Scan for the cell matching the given text and deliver its [x, y] coordinate at center. 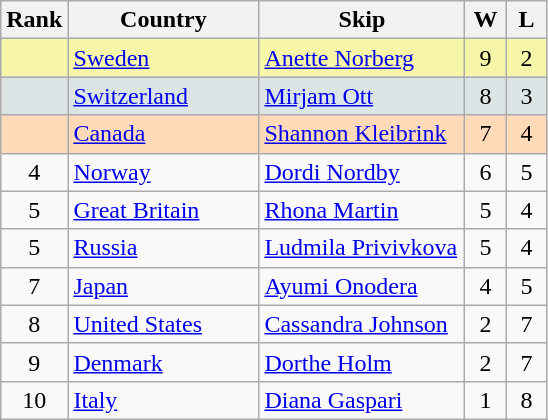
Mirjam Ott [362, 96]
Norway [164, 172]
Switzerland [164, 96]
Dorthe Holm [362, 362]
3 [526, 96]
Country [164, 20]
Japan [164, 286]
Skip [362, 20]
Anette Norberg [362, 58]
Great Britain [164, 210]
Rank [34, 20]
Denmark [164, 362]
Diana Gaspari [362, 400]
Italy [164, 400]
Russia [164, 248]
1 [486, 400]
10 [34, 400]
6 [486, 172]
Ayumi Onodera [362, 286]
United States [164, 324]
Dordi Nordby [362, 172]
Ludmila Privivkova [362, 248]
Cassandra Johnson [362, 324]
Sweden [164, 58]
Canada [164, 134]
W [486, 20]
Shannon Kleibrink [362, 134]
L [526, 20]
Rhona Martin [362, 210]
